Search for the cell housing the specified text and yield its (X, Y) center coordinate. 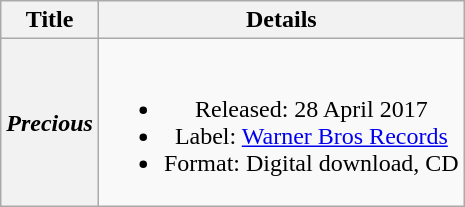
Released: 28 April 2017Label: Warner Bros RecordsFormat: Digital download, CD (281, 122)
Details (281, 20)
Precious (50, 122)
Title (50, 20)
